Scan for the cell matching the given text and deliver its [X, Y] coordinate at center. 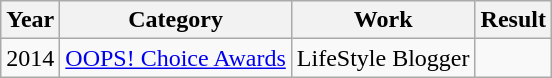
Result [513, 20]
OOPS! Choice Awards [176, 58]
Work [383, 20]
Year [30, 20]
Category [176, 20]
LifeStyle Blogger [383, 58]
2014 [30, 58]
